Identify which cell holds the provided text, then report its (X, Y) central coordinate. 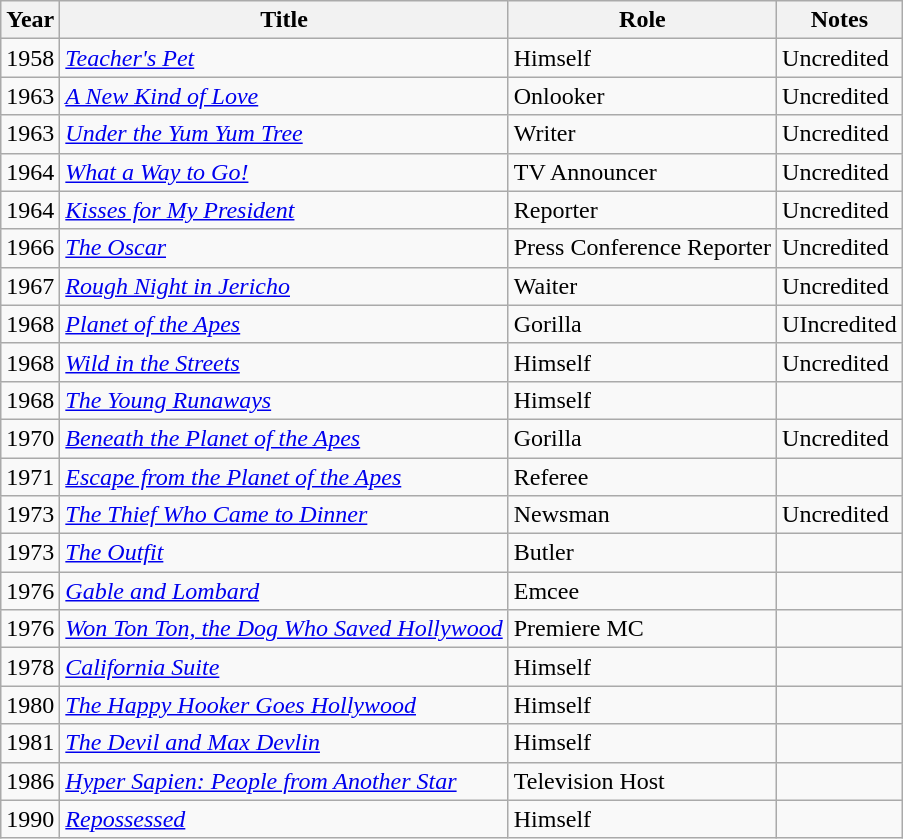
1967 (30, 286)
Referee (642, 477)
The Oscar (284, 248)
Under the Yum Yum Tree (284, 134)
A New Kind of Love (284, 96)
UIncredited (840, 324)
Role (642, 20)
The Outfit (284, 553)
1981 (30, 743)
1958 (30, 58)
1986 (30, 781)
The Happy Hooker Goes Hollywood (284, 705)
Butler (642, 553)
Waiter (642, 286)
1970 (30, 438)
Onlooker (642, 96)
Rough Night in Jericho (284, 286)
Reporter (642, 210)
Escape from the Planet of the Apes (284, 477)
Hyper Sapien: People from Another Star (284, 781)
1990 (30, 819)
Year (30, 20)
Writer (642, 134)
1971 (30, 477)
The Thief Who Came to Dinner (284, 515)
What a Way to Go! (284, 172)
Won Ton Ton, the Dog Who Saved Hollywood (284, 629)
Newsman (642, 515)
The Devil and Max Devlin (284, 743)
Notes (840, 20)
1978 (30, 667)
Kisses for My President (284, 210)
1966 (30, 248)
Gable and Lombard (284, 591)
Teacher's Pet (284, 58)
Wild in the Streets (284, 362)
Premiere MC (642, 629)
The Young Runaways (284, 400)
Planet of the Apes (284, 324)
Beneath the Planet of the Apes (284, 438)
1980 (30, 705)
Television Host (642, 781)
California Suite (284, 667)
Press Conference Reporter (642, 248)
Emcee (642, 591)
Title (284, 20)
Repossessed (284, 819)
TV Announcer (642, 172)
